Provide the (X, Y) coordinate of the cell's center where the given text is located.  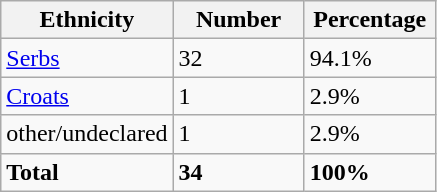
Ethnicity (87, 20)
32 (238, 58)
Percentage (370, 20)
Serbs (87, 58)
100% (370, 172)
Croats (87, 96)
Total (87, 172)
34 (238, 172)
Number (238, 20)
94.1% (370, 58)
other/undeclared (87, 134)
